Return the [x, y] coordinate for the center point of the cell that contains the specified text.  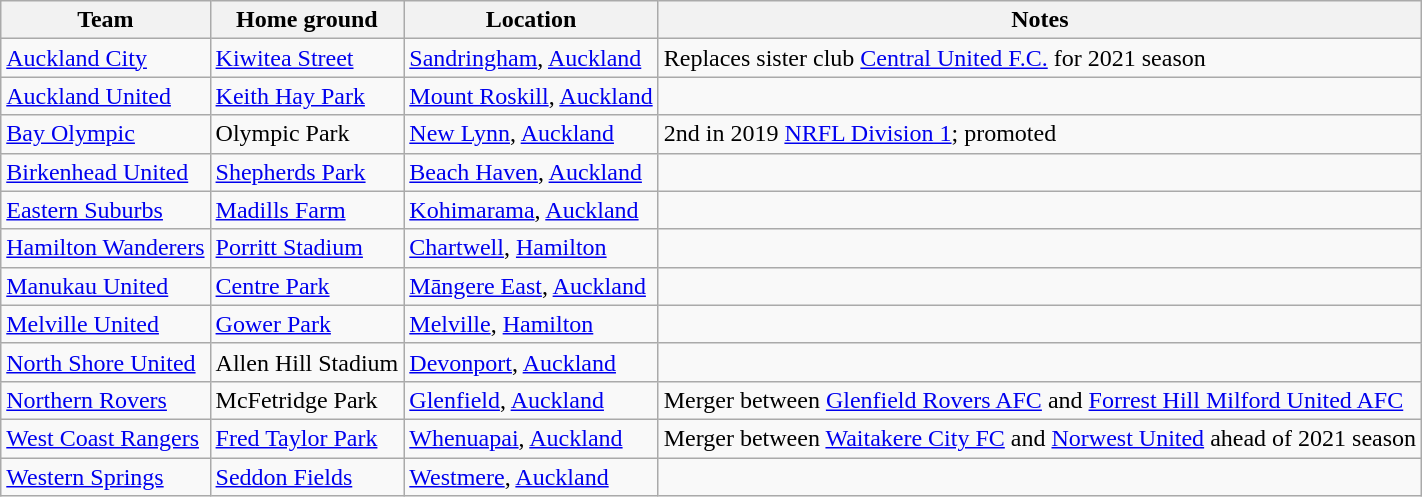
Melville, Hamilton [531, 324]
Location [531, 20]
Shepherds Park [307, 172]
Western Springs [106, 477]
Merger between Glenfield Rovers AFC and Forrest Hill Milford United AFC [1040, 400]
Chartwell, Hamilton [531, 248]
Home ground [307, 20]
Keith Hay Park [307, 96]
Birkenhead United [106, 172]
Seddon Fields [307, 477]
Bay Olympic [106, 134]
Mount Roskill, Auckland [531, 96]
2nd in 2019 NRFL Division 1; promoted [1040, 134]
Fred Taylor Park [307, 438]
West Coast Rangers [106, 438]
Madills Farm [307, 210]
Melville United [106, 324]
Westmere, Auckland [531, 477]
Māngere East, Auckland [531, 286]
Glenfield, Auckland [531, 400]
Eastern Suburbs [106, 210]
Team [106, 20]
Sandringham, Auckland [531, 58]
Northern Rovers [106, 400]
Porritt Stadium [307, 248]
Allen Hill Stadium [307, 362]
Replaces sister club Central United F.C. for 2021 season [1040, 58]
Auckland United [106, 96]
Hamilton Wanderers [106, 248]
Manukau United [106, 286]
Gower Park [307, 324]
Kiwitea Street [307, 58]
Notes [1040, 20]
Devonport, Auckland [531, 362]
Olympic Park [307, 134]
Beach Haven, Auckland [531, 172]
McFetridge Park [307, 400]
Auckland City [106, 58]
Kohimarama, Auckland [531, 210]
Centre Park [307, 286]
Whenuapai, Auckland [531, 438]
North Shore United [106, 362]
Merger between Waitakere City FC and Norwest United ahead of 2021 season [1040, 438]
New Lynn, Auckland [531, 134]
